Search for the cell housing the specified text and yield its (X, Y) center coordinate. 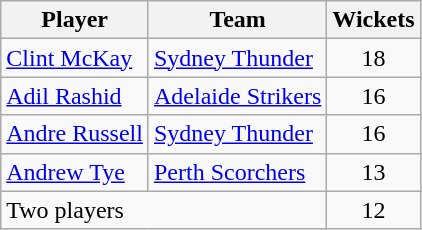
Andre Russell (75, 134)
Player (75, 20)
18 (374, 58)
Wickets (374, 20)
Clint McKay (75, 58)
Perth Scorchers (237, 172)
12 (374, 210)
Team (237, 20)
Two players (164, 210)
Adelaide Strikers (237, 96)
Adil Rashid (75, 96)
13 (374, 172)
Andrew Tye (75, 172)
